Search for the cell housing the specified text and yield its [x, y] center coordinate. 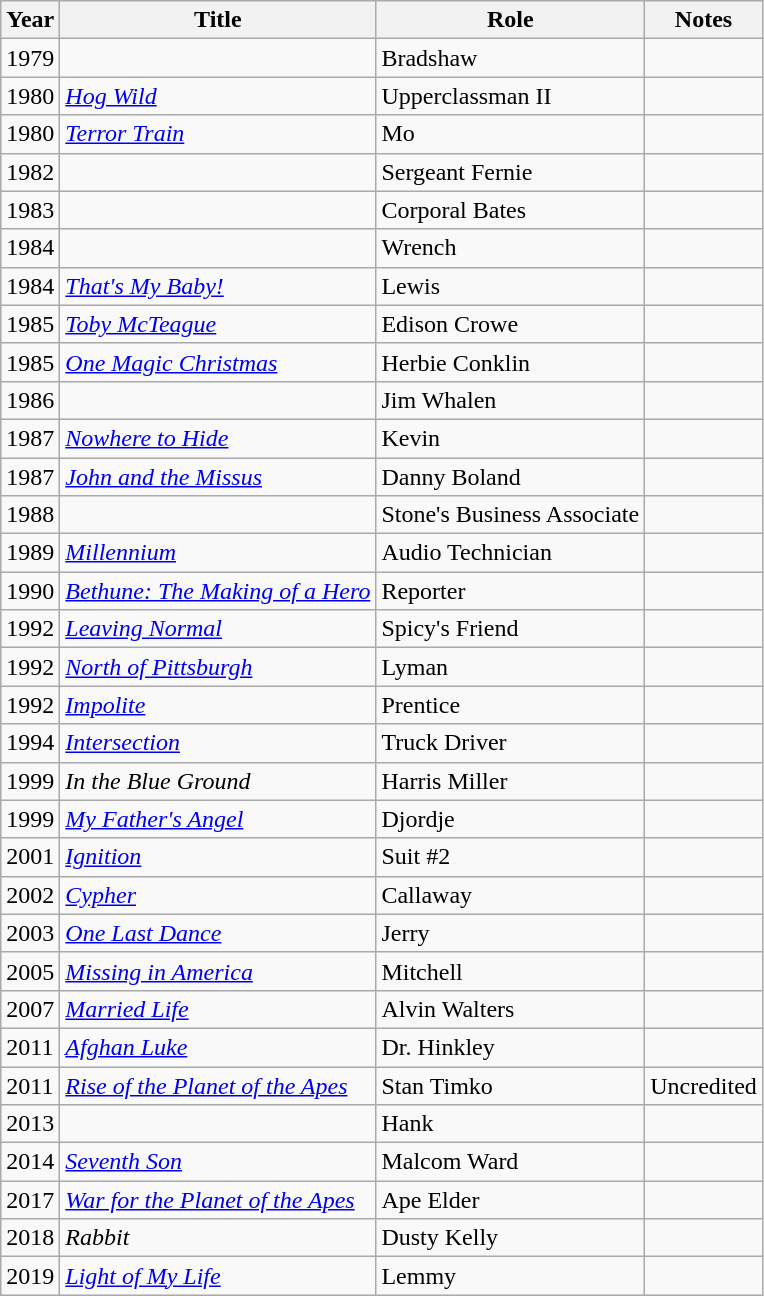
Terror Train [218, 134]
Impolite [218, 705]
Nowhere to Hide [218, 438]
Mo [510, 134]
2014 [30, 1162]
Lewis [510, 286]
2003 [30, 933]
Callaway [510, 895]
Djordje [510, 819]
Year [30, 20]
North of Pittsburgh [218, 667]
Truck Driver [510, 743]
Hog Wild [218, 96]
Stan Timko [510, 1085]
Alvin Walters [510, 1009]
1983 [30, 210]
Spicy's Friend [510, 629]
2002 [30, 895]
Sergeant Fernie [510, 172]
1979 [30, 58]
Malcom Ward [510, 1162]
Hank [510, 1124]
1994 [30, 743]
1990 [30, 591]
My Father's Angel [218, 819]
Suit #2 [510, 857]
2018 [30, 1238]
Title [218, 20]
Jerry [510, 933]
Seventh Son [218, 1162]
1982 [30, 172]
Stone's Business Associate [510, 515]
One Last Dance [218, 933]
Leaving Normal [218, 629]
Married Life [218, 1009]
2013 [30, 1124]
In the Blue Ground [218, 781]
Mitchell [510, 971]
Dr. Hinkley [510, 1047]
Notes [704, 20]
Millennium [218, 553]
Intersection [218, 743]
Audio Technician [510, 553]
Harris Miller [510, 781]
Lemmy [510, 1276]
John and the Missus [218, 477]
Cypher [218, 895]
1988 [30, 515]
Upperclassman II [510, 96]
Toby McTeague [218, 324]
2017 [30, 1200]
Danny Boland [510, 477]
2005 [30, 971]
One Magic Christmas [218, 362]
Kevin [510, 438]
1989 [30, 553]
War for the Planet of the Apes [218, 1200]
Rise of the Planet of the Apes [218, 1085]
Reporter [510, 591]
Uncredited [704, 1085]
Afghan Luke [218, 1047]
2019 [30, 1276]
Role [510, 20]
Missing in America [218, 971]
Bradshaw [510, 58]
Corporal Bates [510, 210]
2007 [30, 1009]
Ape Elder [510, 1200]
Prentice [510, 705]
Lyman [510, 667]
2001 [30, 857]
Ignition [218, 857]
Jim Whalen [510, 400]
Wrench [510, 248]
Rabbit [218, 1238]
Edison Crowe [510, 324]
1986 [30, 400]
Bethune: The Making of a Hero [218, 591]
Herbie Conklin [510, 362]
That's My Baby! [218, 286]
Dusty Kelly [510, 1238]
Light of My Life [218, 1276]
